Locate the cell with the specified text and output its (x, y) center coordinate. 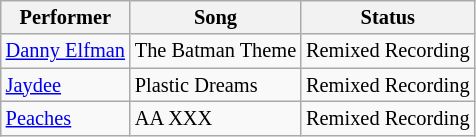
Performer (66, 17)
Status (388, 17)
Peaches (66, 118)
The Batman Theme (216, 51)
Song (216, 17)
Danny Elfman (66, 51)
Plastic Dreams (216, 85)
Jaydee (66, 85)
AA XXX (216, 118)
